Scan for the cell matching the given text and deliver its [x, y] coordinate at center. 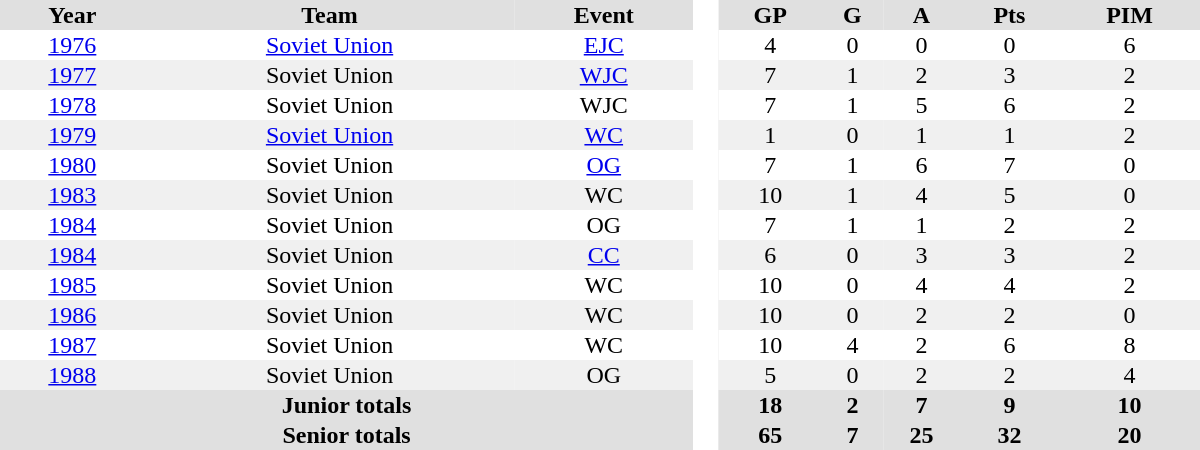
Senior totals [346, 435]
65 [770, 435]
EJC [604, 45]
1985 [72, 285]
CC [604, 255]
GP [770, 15]
1988 [72, 375]
1980 [72, 165]
1983 [72, 195]
32 [1010, 435]
1979 [72, 135]
Event [604, 15]
Pts [1010, 15]
G [853, 15]
20 [1130, 435]
1977 [72, 75]
A [922, 15]
Year [72, 15]
Team [330, 15]
9 [1010, 405]
Junior totals [346, 405]
1976 [72, 45]
18 [770, 405]
PIM [1130, 15]
1978 [72, 105]
25 [922, 435]
1987 [72, 345]
1986 [72, 315]
8 [1130, 345]
